Identify which cell holds the provided text, then report its [X, Y] central coordinate. 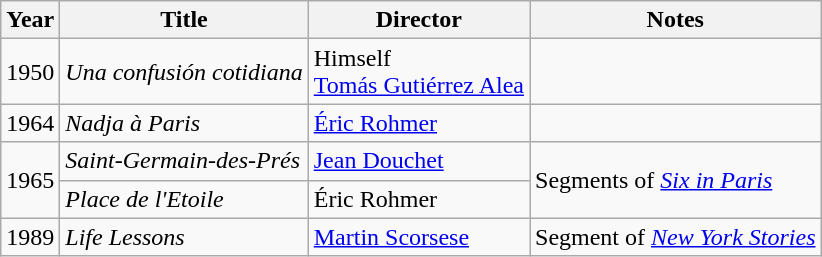
Director [418, 20]
Place de l'Etoile [184, 199]
Una confusión cotidiana [184, 72]
Nadja à Paris [184, 123]
Life Lessons [184, 237]
Saint-Germain-des-Prés [184, 161]
Notes [676, 20]
Year [30, 20]
Title [184, 20]
1950 [30, 72]
Segment of New York Stories [676, 237]
Segments of Six in Paris [676, 180]
1989 [30, 237]
Martin Scorsese [418, 237]
1965 [30, 180]
1964 [30, 123]
Jean Douchet [418, 161]
HimselfTomás Gutiérrez Alea [418, 72]
